Detect which cell encompasses the target text, then output its [x, y] center coordinate. 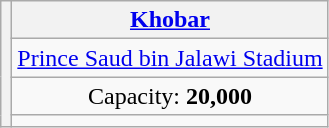
Prince Saud bin Jalawi Stadium [170, 58]
Capacity: 20,000 [170, 96]
Khobar [170, 20]
